Detect which cell encompasses the target text, then output its (X, Y) center coordinate. 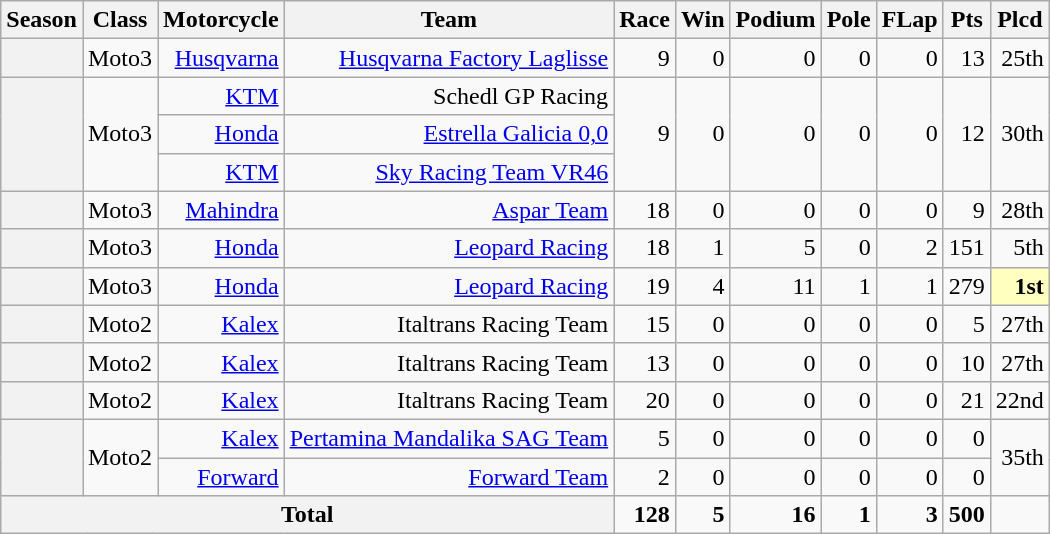
1st (1020, 286)
Aspar Team (449, 210)
Race (645, 20)
5th (1020, 248)
Win (702, 20)
Class (120, 20)
21 (966, 400)
11 (776, 286)
12 (966, 134)
Schedl GP Racing (449, 96)
30th (1020, 134)
35th (1020, 457)
Forward (222, 477)
Team (449, 20)
Pertamina Mandalika SAG Team (449, 438)
15 (645, 324)
20 (645, 400)
3 (910, 515)
Husqvarna Factory Laglisse (449, 58)
28th (1020, 210)
25th (1020, 58)
Sky Racing Team VR46 (449, 172)
Mahindra (222, 210)
151 (966, 248)
Motorcycle (222, 20)
Pole (848, 20)
4 (702, 286)
22nd (1020, 400)
128 (645, 515)
Forward Team (449, 477)
Pts (966, 20)
Podium (776, 20)
Husqvarna (222, 58)
10 (966, 362)
Season (42, 20)
16 (776, 515)
279 (966, 286)
500 (966, 515)
Estrella Galicia 0,0 (449, 134)
Total (308, 515)
19 (645, 286)
FLap (910, 20)
Plcd (1020, 20)
